Extract the [X, Y] coordinate from the center of the cell holding the provided text.  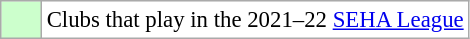
Clubs that play in the 2021–22 SEHA League [255, 20]
